Detect which cell encompasses the target text, then output its (x, y) center coordinate. 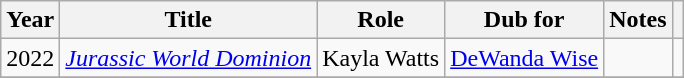
2022 (30, 58)
Kayla Watts (381, 58)
Year (30, 20)
Jurassic World Dominion (188, 58)
Role (381, 20)
Notes (638, 20)
Title (188, 20)
DeWanda Wise (524, 58)
Dub for (524, 20)
